Return the (X, Y) coordinate for the center point of the cell that contains the specified text.  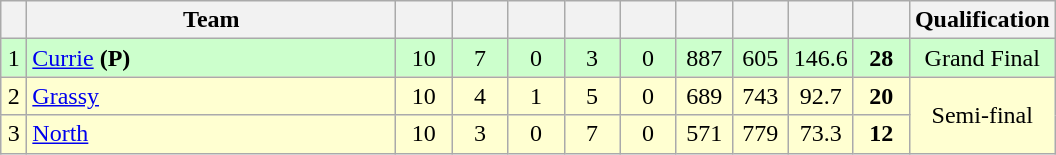
4 (480, 96)
20 (881, 96)
5 (592, 96)
Grand Final (982, 58)
743 (760, 96)
73.3 (820, 134)
Qualification (982, 20)
146.6 (820, 58)
Semi-final (982, 115)
12 (881, 134)
28 (881, 58)
571 (704, 134)
689 (704, 96)
Currie (P) (212, 58)
Grassy (212, 96)
92.7 (820, 96)
Team (212, 20)
2 (14, 96)
North (212, 134)
887 (704, 58)
605 (760, 58)
779 (760, 134)
